Provide the [x, y] coordinate of the cell's center where the given text is located.  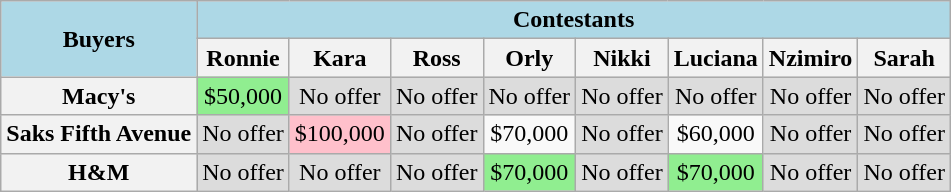
Buyers [99, 39]
Macy's [99, 96]
$60,000 [716, 134]
Nikki [622, 58]
Nzimiro [810, 58]
Ronnie [244, 58]
$100,000 [340, 134]
Saks Fifth Avenue [99, 134]
Sarah [904, 58]
Kara [340, 58]
$50,000 [244, 96]
Ross [436, 58]
Luciana [716, 58]
H&M [99, 172]
Orly [530, 58]
Contestants [574, 20]
